Identify which cell holds the provided text, then report its (x, y) central coordinate. 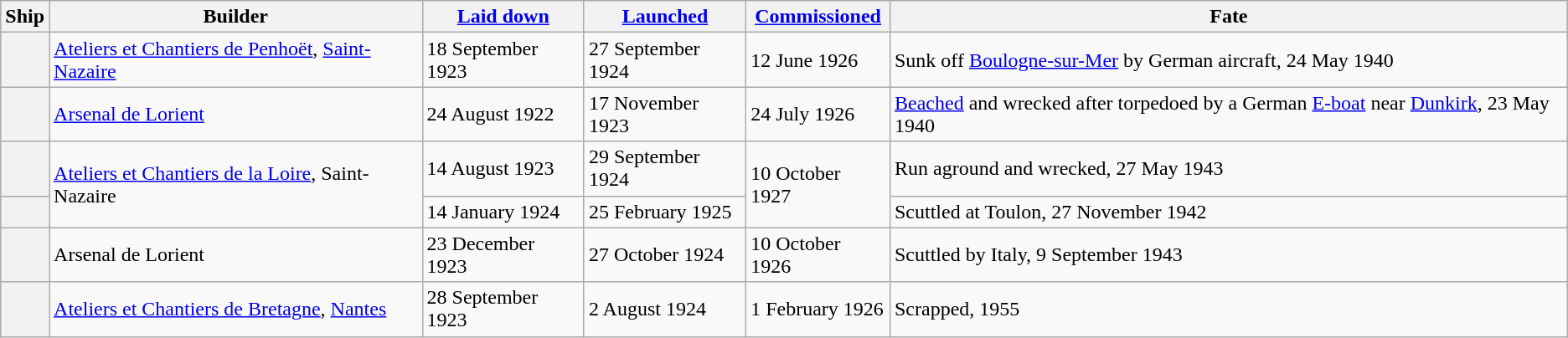
27 September 1924 (665, 60)
Beached and wrecked after torpedoed by a German E-boat near Dunkirk, 23 May 1940 (1228, 114)
1 February 1926 (818, 310)
27 October 1924 (665, 254)
25 February 1925 (665, 212)
Ship (25, 17)
24 July 1926 (818, 114)
Scrapped, 1955 (1228, 310)
24 August 1922 (503, 114)
29 September 1924 (665, 169)
14 January 1924 (503, 212)
14 August 1923 (503, 169)
18 September 1923 (503, 60)
Fate (1228, 17)
Commissioned (818, 17)
2 August 1924 (665, 310)
10 October 1927 (818, 184)
Builder (236, 17)
10 October 1926 (818, 254)
17 November 1923 (665, 114)
Ateliers et Chantiers de la Loire, Saint-Nazaire (236, 184)
23 December 1923 (503, 254)
12 June 1926 (818, 60)
Laid down (503, 17)
28 September 1923 (503, 310)
Ateliers et Chantiers de Bretagne, Nantes (236, 310)
Run aground and wrecked, 27 May 1943 (1228, 169)
Sunk off Boulogne-sur-Mer by German aircraft, 24 May 1940 (1228, 60)
Ateliers et Chantiers de Penhoët, Saint-Nazaire (236, 60)
Scuttled at Toulon, 27 November 1942 (1228, 212)
Launched (665, 17)
Scuttled by Italy, 9 September 1943 (1228, 254)
